Find where the given text appears and provide that cell's center as [X, Y] coordinate. 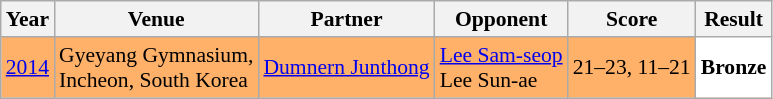
Lee Sam-seop Lee Sun-ae [502, 68]
Partner [346, 19]
Bronze [734, 68]
Gyeyang Gymnasium,Incheon, South Korea [156, 68]
Score [632, 19]
Year [28, 19]
21–23, 11–21 [632, 68]
Venue [156, 19]
Opponent [502, 19]
Result [734, 19]
2014 [28, 68]
Dumnern Junthong [346, 68]
